Search for the cell housing the specified text and yield its [X, Y] center coordinate. 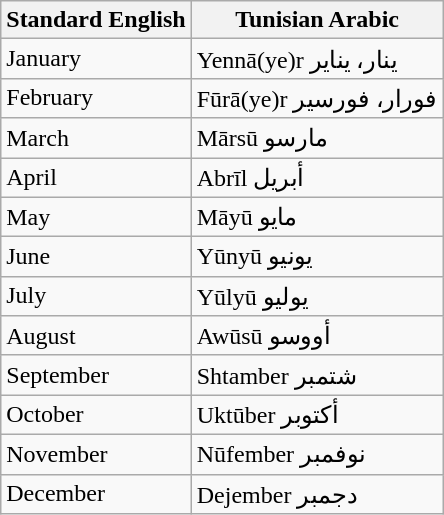
Māyū مايو [317, 217]
March [96, 138]
Mārsū مارسو [317, 138]
October [96, 415]
September [96, 375]
Fūrā(ye)r فورار، فورسير [317, 98]
Abrīl أبريل [317, 178]
January [96, 59]
Yūnyū يونيو [317, 257]
November [96, 454]
May [96, 217]
Dejember دجمبر [317, 494]
February [96, 98]
Yennā(ye)r ينار، يناير [317, 59]
June [96, 257]
December [96, 494]
Awūsū أووسو [317, 336]
Tunisian Arabic [317, 20]
Shtamber شتمبر [317, 375]
August [96, 336]
Uktūber أكتوبر [317, 415]
April [96, 178]
Yūlyū يوليو [317, 296]
Standard English [96, 20]
Nūfember نوفمبر [317, 454]
July [96, 296]
